Determine the (X, Y) coordinate at the center of the cell enclosing the given text.  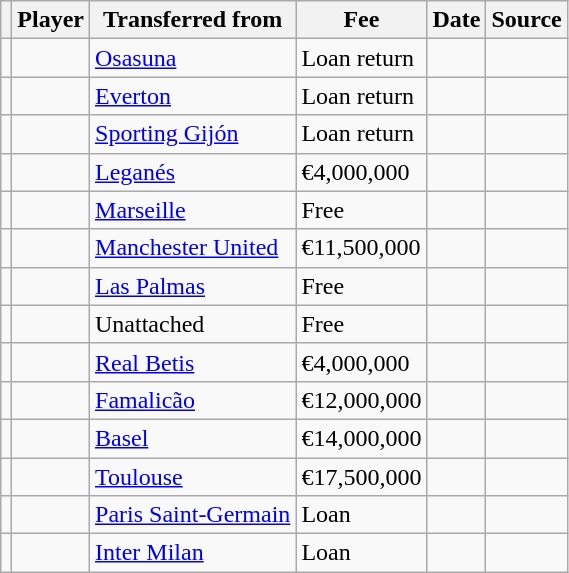
Date (456, 20)
Fee (362, 20)
Everton (193, 96)
Toulouse (193, 477)
Las Palmas (193, 286)
Unattached (193, 324)
Osasuna (193, 58)
Real Betis (193, 362)
Sporting Gijón (193, 134)
€11,500,000 (362, 248)
€17,500,000 (362, 477)
Player (51, 20)
Manchester United (193, 248)
Famalicão (193, 400)
Leganés (193, 172)
Marseille (193, 210)
Paris Saint-Germain (193, 515)
Basel (193, 438)
Inter Milan (193, 553)
€12,000,000 (362, 400)
Transferred from (193, 20)
Source (526, 20)
€14,000,000 (362, 438)
